Search for the cell housing the specified text and yield its (x, y) center coordinate. 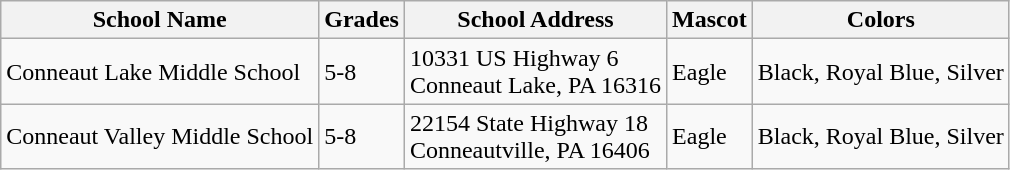
Mascot (710, 20)
Colors (880, 20)
Grades (362, 20)
10331 US Highway 6 Conneaut Lake, PA 16316 (535, 72)
School Address (535, 20)
22154 State Highway 18 Conneautville, PA 16406 (535, 136)
Conneaut Valley Middle School (160, 136)
Conneaut Lake Middle School (160, 72)
School Name (160, 20)
